Return the [X, Y] coordinate for the center point of the cell that contains the specified text.  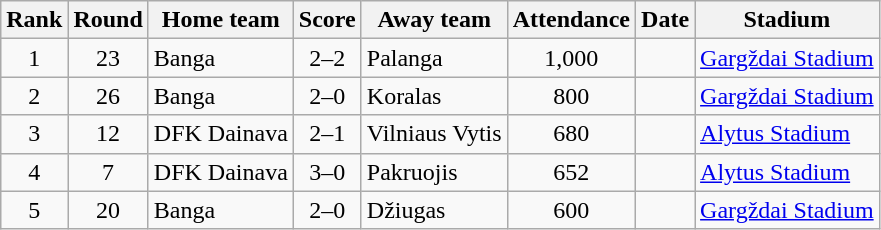
2 [34, 96]
4 [34, 172]
Palanga [434, 58]
1,000 [571, 58]
1 [34, 58]
Date [666, 20]
Score [327, 20]
Stadium [788, 20]
Away team [434, 20]
12 [108, 134]
652 [571, 172]
Attendance [571, 20]
800 [571, 96]
20 [108, 210]
Džiugas [434, 210]
Pakruojis [434, 172]
Koralas [434, 96]
5 [34, 210]
3–0 [327, 172]
680 [571, 134]
7 [108, 172]
Home team [220, 20]
Round [108, 20]
3 [34, 134]
2–2 [327, 58]
600 [571, 210]
23 [108, 58]
Vilniaus Vytis [434, 134]
26 [108, 96]
Rank [34, 20]
2–1 [327, 134]
